Capture the cell that displays the provided text and extract its [X, Y] central coordinate. 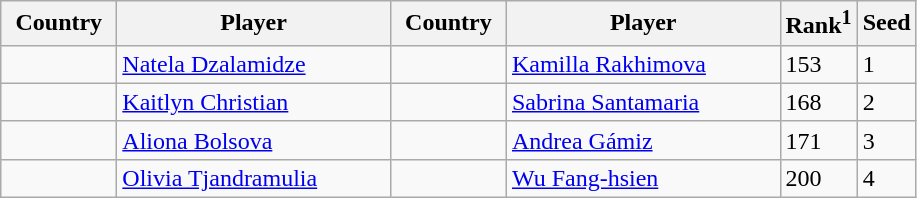
1 [886, 64]
153 [818, 64]
Andrea Gámiz [643, 140]
Rank1 [818, 24]
200 [818, 178]
2 [886, 102]
Wu Fang-hsien [643, 178]
171 [818, 140]
Kaitlyn Christian [254, 102]
Aliona Bolsova [254, 140]
168 [818, 102]
4 [886, 178]
Natela Dzalamidze [254, 64]
Seed [886, 24]
Sabrina Santamaria [643, 102]
Olivia Tjandramulia [254, 178]
3 [886, 140]
Kamilla Rakhimova [643, 64]
